Output the (X, Y) coordinate of the center of the cell containing the given text.  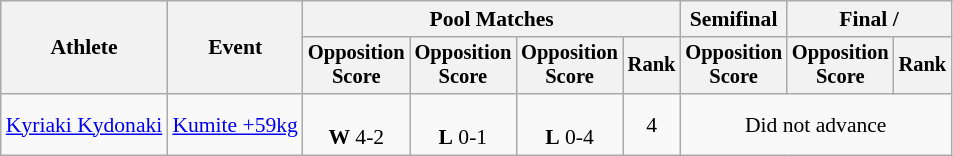
Kyriaki Kydonaki (84, 124)
L 0-4 (570, 124)
Pool Matches (492, 19)
Final / (869, 19)
W 4-2 (356, 124)
Athlete (84, 48)
L 0-1 (464, 124)
Did not advance (816, 124)
Kumite +59kg (235, 124)
4 (652, 124)
Event (235, 48)
Semifinal (734, 19)
